Determine the (X, Y) coordinate at the center of the cell enclosing the given text.  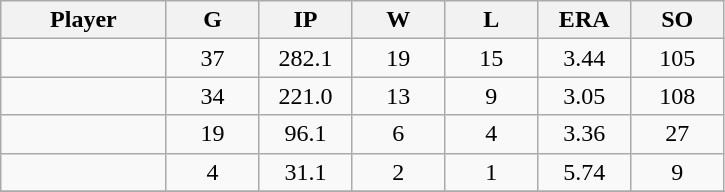
3.05 (584, 96)
3.44 (584, 58)
2 (398, 172)
221.0 (306, 96)
3.36 (584, 134)
6 (398, 134)
282.1 (306, 58)
IP (306, 20)
13 (398, 96)
Player (84, 20)
27 (678, 134)
105 (678, 58)
ERA (584, 20)
W (398, 20)
31.1 (306, 172)
1 (492, 172)
L (492, 20)
108 (678, 96)
37 (212, 58)
5.74 (584, 172)
34 (212, 96)
G (212, 20)
SO (678, 20)
15 (492, 58)
96.1 (306, 134)
